Provide the [X, Y] coordinate of the cell's center where the given text is located.  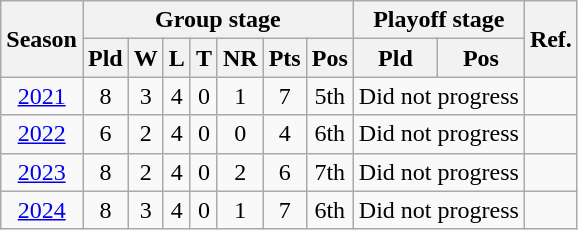
Group stage [218, 20]
7th [330, 172]
Playoff stage [438, 20]
Pts [284, 58]
W [146, 58]
T [204, 58]
NR [240, 58]
2021 [42, 96]
Season [42, 39]
5th [330, 96]
2024 [42, 210]
Ref. [550, 39]
2022 [42, 134]
2023 [42, 172]
L [176, 58]
